Provide the [X, Y] coordinate of the cell's center where the given text is located.  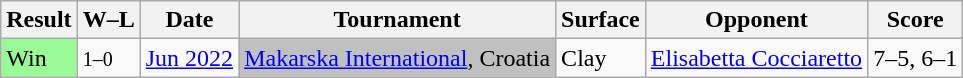
Result [39, 20]
Tournament [398, 20]
Elisabetta Cocciaretto [756, 58]
W–L [108, 20]
1–0 [108, 58]
Jun 2022 [189, 58]
Surface [601, 20]
Clay [601, 58]
Makarska International, Croatia [398, 58]
Win [39, 58]
Score [916, 20]
Opponent [756, 20]
Date [189, 20]
7–5, 6–1 [916, 58]
